Return [x, y] of the center of cell containing provided text 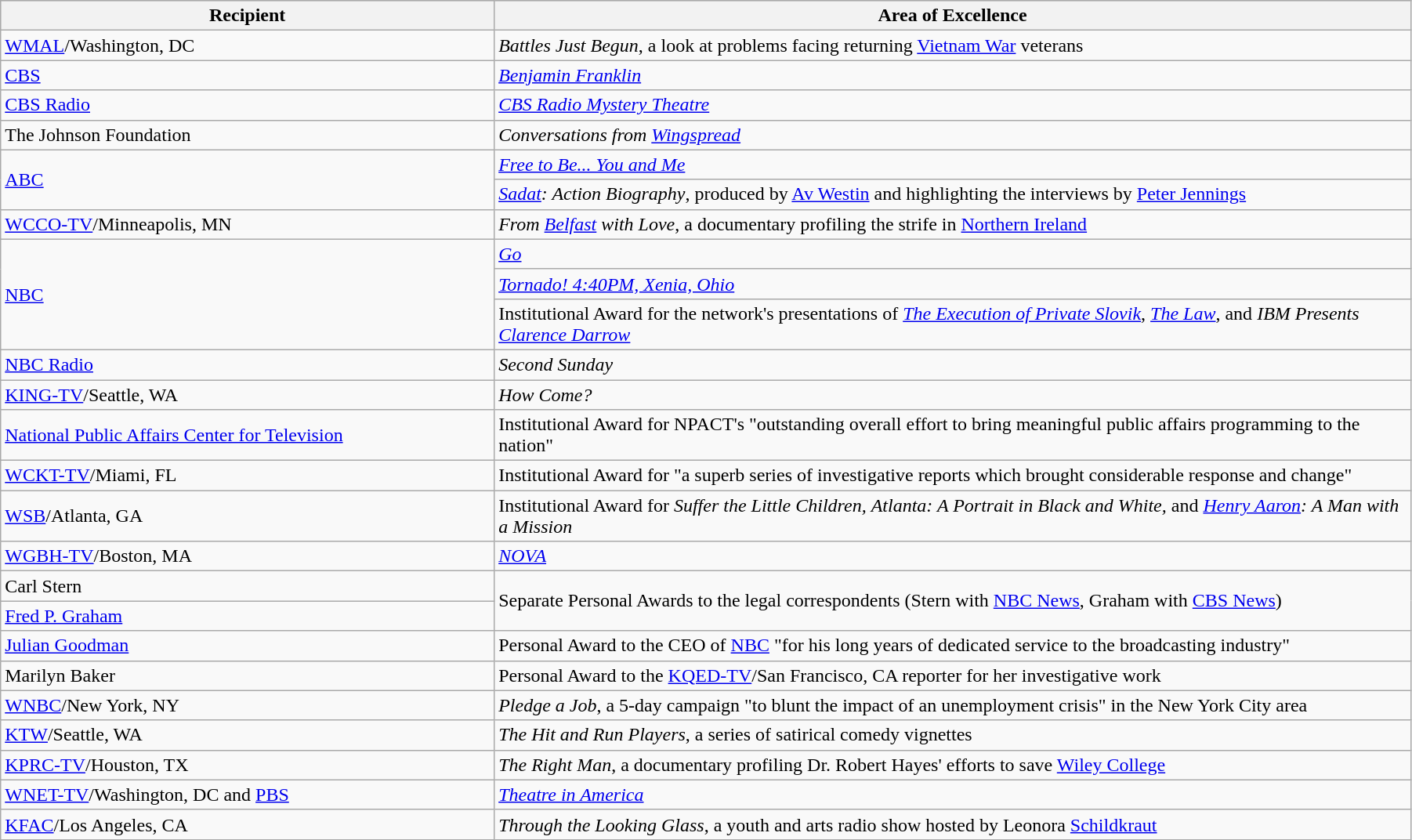
Area of Excellence [953, 16]
Conversations from Wingspread [953, 135]
WGBH-TV/Boston, MA [248, 556]
Institutional Award for NPACT's "outstanding overall effort to bring meaningful public affairs programming to the nation" [953, 436]
Battles Just Begun, a look at problems facing returning Vietnam War veterans [953, 45]
KFAC/Los Angeles, CA [248, 824]
Theatre in America [953, 795]
KPRC-TV/Houston, TX [248, 765]
Institutional Award for the network's presentations of The Execution of Private Slovik, The Law, and IBM Presents Clarence Darrow [953, 324]
WNBC/New York, NY [248, 705]
The Johnson Foundation [248, 135]
WSB/Atlanta, GA [248, 516]
KING-TV/Seattle, WA [248, 394]
How Come? [953, 394]
WNET-TV/Washington, DC and PBS [248, 795]
Go [953, 254]
Separate Personal Awards to the legal correspondents (Stern with NBC News, Graham with CBS News) [953, 601]
Tornado! 4:40PM, Xenia, Ohio [953, 284]
Recipient [248, 16]
Personal Award to the KQED-TV/San Francisco, CA reporter for her investigative work [953, 675]
ABC [248, 179]
Fred P. Graham [248, 616]
CBS Radio [248, 105]
Marilyn Baker [248, 675]
Benjamin Franklin [953, 75]
National Public Affairs Center for Television [248, 436]
From Belfast with Love, a documentary profiling the strife in Northern Ireland [953, 224]
KTW/Seattle, WA [248, 735]
WMAL/Washington, DC [248, 45]
Free to Be... You and Me [953, 165]
CBS [248, 75]
The Hit and Run Players, a series of satirical comedy vignettes [953, 735]
NBC Radio [248, 364]
NOVA [953, 556]
WCKT-TV/Miami, FL [248, 476]
Through the Looking Glass, a youth and arts radio show hosted by Leonora Schildkraut [953, 824]
CBS Radio Mystery Theatre [953, 105]
Second Sunday [953, 364]
Pledge a Job, a 5-day campaign "to blunt the impact of an unemployment crisis" in the New York City area [953, 705]
Institutional Award for "a superb series of investigative reports which brought considerable response and change" [953, 476]
The Right Man, a documentary profiling Dr. Robert Hayes' efforts to save Wiley College [953, 765]
Personal Award to the CEO of NBC "for his long years of dedicated service to the broadcasting industry" [953, 646]
Institutional Award for Suffer the Little Children, Atlanta: A Portrait in Black and White, and Henry Aaron: A Man with a Mission [953, 516]
Sadat: Action Biography, produced by Av Westin and highlighting the interviews by Peter Jennings [953, 194]
NBC [248, 295]
WCCO-TV/Minneapolis, MN [248, 224]
Carl Stern [248, 586]
Julian Goodman [248, 646]
